Pinpoint the cell where the given text exists, returning its [x, y] midpoint coordinate. 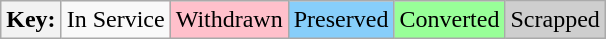
Preserved [341, 20]
Converted [450, 20]
Withdrawn [229, 20]
Scrapped [555, 20]
Key: [31, 20]
In Service [116, 20]
